Find where the given text appears and provide that cell's center as (x, y) coordinate. 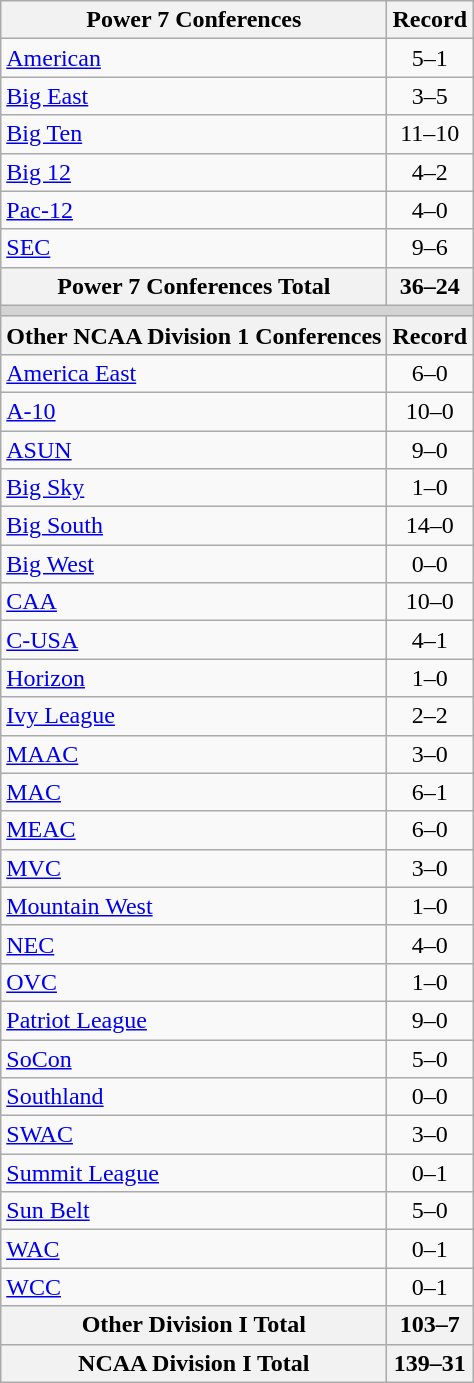
C-USA (194, 640)
NCAA Division I Total (194, 1363)
Power 7 Conferences Total (194, 286)
Power 7 Conferences (194, 20)
Big Ten (194, 134)
139–31 (430, 1363)
A-10 (194, 411)
America East (194, 373)
Southland (194, 1097)
SWAC (194, 1135)
Big 12 (194, 172)
14–0 (430, 526)
OVC (194, 982)
5–1 (430, 58)
Mountain West (194, 906)
MEAC (194, 830)
4–1 (430, 640)
SEC (194, 248)
NEC (194, 944)
American (194, 58)
MAC (194, 792)
WAC (194, 1249)
Pac-12 (194, 210)
Summit League (194, 1173)
36–24 (430, 286)
3–5 (430, 96)
Big West (194, 564)
Other NCAA Division 1 Conferences (194, 335)
CAA (194, 602)
Big South (194, 526)
SoCon (194, 1059)
Other Division I Total (194, 1325)
WCC (194, 1287)
Patriot League (194, 1020)
Ivy League (194, 716)
11–10 (430, 134)
ASUN (194, 449)
4–2 (430, 172)
6–1 (430, 792)
2–2 (430, 716)
Big Sky (194, 488)
9–6 (430, 248)
MVC (194, 868)
Sun Belt (194, 1211)
Horizon (194, 678)
MAAC (194, 754)
103–7 (430, 1325)
Big East (194, 96)
